Provide the [x, y] coordinate of the cell's center where the given text is located.  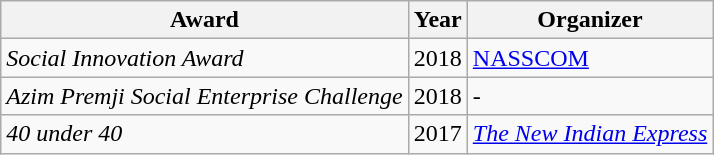
Azim Premji Social Enterprise Challenge [204, 96]
Organizer [590, 20]
2017 [438, 134]
Award [204, 20]
Social Innovation Award [204, 58]
NASSCOM [590, 58]
The New Indian Express [590, 134]
- [590, 96]
40 under 40 [204, 134]
Year [438, 20]
